Return the [x, y] coordinate for the center point of the cell that contains the specified text.  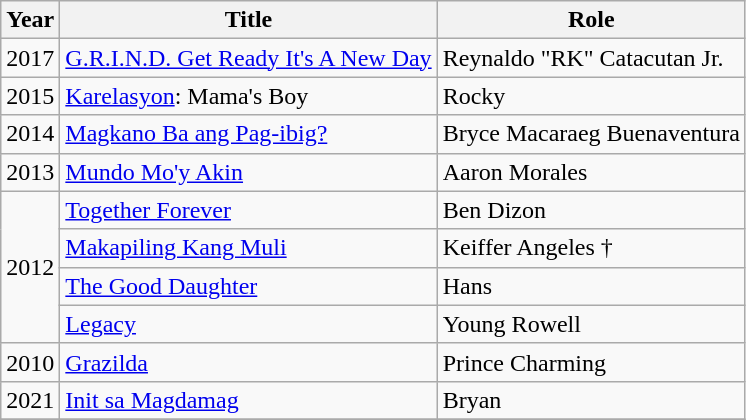
Year [30, 20]
2010 [30, 362]
2017 [30, 58]
2021 [30, 400]
Karelasyon: Mama's Boy [248, 96]
Magkano Ba ang Pag-ibig? [248, 134]
Title [248, 20]
2013 [30, 172]
Makapiling Kang Muli [248, 248]
Together Forever [248, 210]
2012 [30, 267]
Init sa Magdamag [248, 400]
2014 [30, 134]
G.R.I.N.D. Get Ready It's A New Day [248, 58]
Role [591, 20]
2015 [30, 96]
Legacy [248, 324]
Reynaldo "RK" Catacutan Jr. [591, 58]
Aaron Morales [591, 172]
Rocky [591, 96]
Young Rowell [591, 324]
Mundo Mo'y Akin [248, 172]
The Good Daughter [248, 286]
Hans [591, 286]
Ben Dizon [591, 210]
Bryce Macaraeg Buenaventura [591, 134]
Grazilda [248, 362]
Bryan [591, 400]
Keiffer Angeles † [591, 248]
Prince Charming [591, 362]
